Output the (X, Y) coordinate of the center of the cell containing the given text.  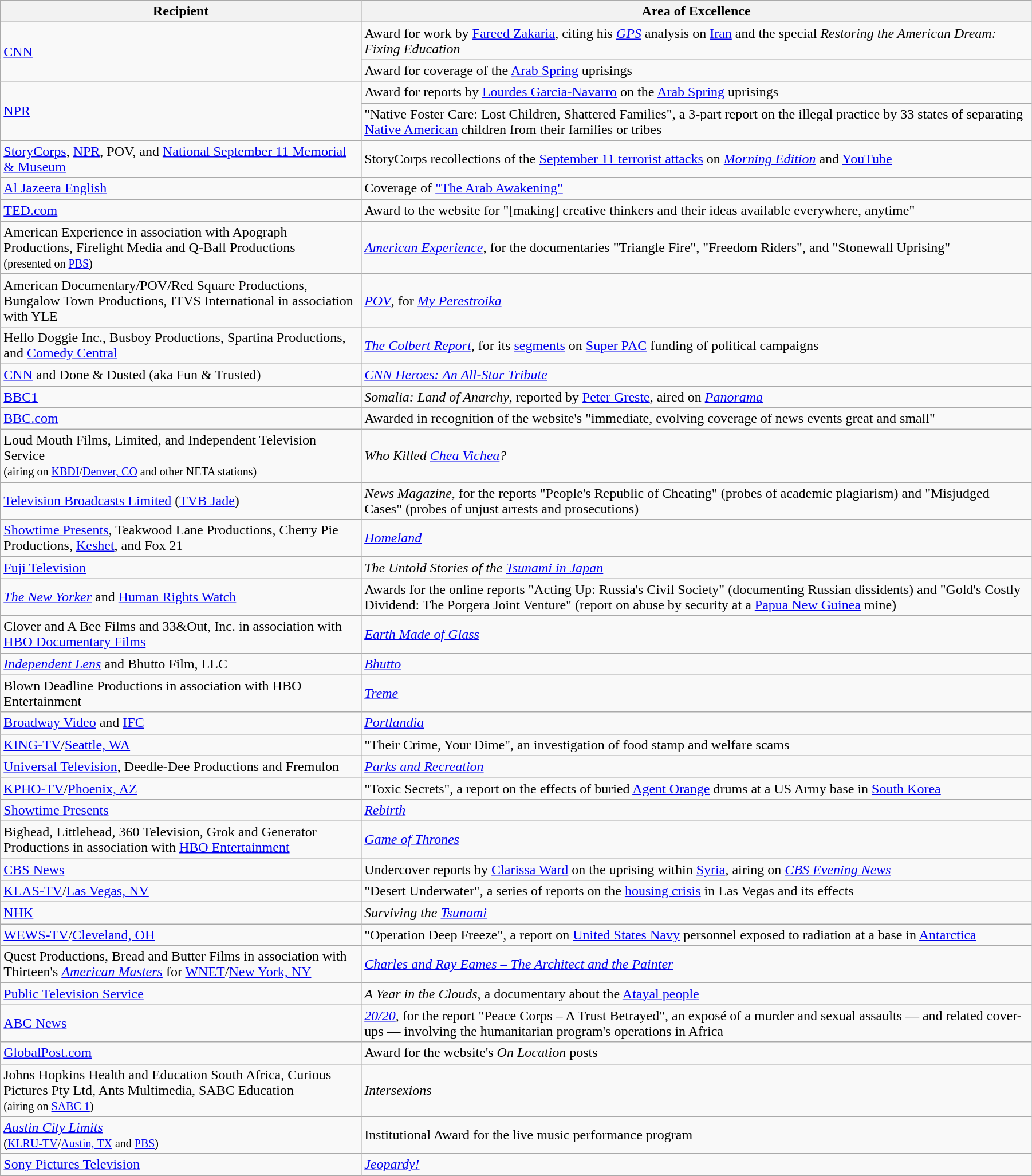
Award for coverage of the Arab Spring uprisings (696, 70)
WEWS-TV/Cleveland, OH (181, 935)
Award for the website's On Location posts (696, 1053)
Television Broadcasts Limited (TVB Jade) (181, 501)
Johns Hopkins Health and Education South Africa, Curious Pictures Pty Ltd, Ants Multimedia, SABC Education(airing on SABC 1) (181, 1090)
ABC News (181, 1023)
Charles and Ray Eames – The Architect and the Painter (696, 965)
The Colbert Report, for its segments on Super PAC funding of political campaigns (696, 345)
KPHO-TV/Phoenix, AZ (181, 788)
Quest Productions, Bread and Butter Films in association with Thirteen's American Masters for WNET/New York, NY (181, 965)
StoryCorps recollections of the September 11 terrorist attacks on Morning Edition and YouTube (696, 159)
A Year in the Clouds, a documentary about the Atayal people (696, 994)
Public Television Service (181, 994)
Universal Television, Deedle-Dee Productions and Fremulon (181, 766)
Bhutto (696, 664)
Surviving the Tsunami (696, 913)
Bighead, Littlehead, 360 Television, Grok and Generator Productions in association with HBO Entertainment (181, 840)
NPR (181, 111)
Rebirth (696, 810)
Undercover reports by Clarissa Ward on the uprising within Syria, airing on CBS Evening News (696, 869)
Award for reports by Lourdes Garcia-Navarro on the Arab Spring uprisings (696, 92)
"Operation Deep Freeze", a report on United States Navy personnel exposed to radiation at a base in Antarctica (696, 935)
StoryCorps, NPR, POV, and National September 11 Memorial & Museum (181, 159)
Fuji Television (181, 568)
NHK (181, 913)
Institutional Award for the live music performance program (696, 1135)
Intersexions (696, 1090)
Coverage of "The Arab Awakening" (696, 188)
"Toxic Secrets", a report on the effects of buried Agent Orange drums at a US Army base in South Korea (696, 788)
American Experience, for the documentaries "Triangle Fire", "Freedom Riders", and "Stonewall Uprising" (696, 247)
Independent Lens and Bhutto Film, LLC (181, 664)
Austin City Limits(KLRU-TV/Austin, TX and PBS) (181, 1135)
"Desert Underwater", a series of reports on the housing crisis in Las Vegas and its effects (696, 891)
POV, for My Perestroika (696, 300)
Clover and A Bee Films and 33&Out, Inc. in association with HBO Documentary Films (181, 635)
The Untold Stories of the Tsunami in Japan (696, 568)
Broadway Video and IFC (181, 723)
CBS News (181, 869)
"Their Crime, Your Dime", an investigation of food stamp and welfare scams (696, 745)
Earth Made of Glass (696, 635)
Awarded in recognition of the website's "immediate, evolving coverage of news events great and small" (696, 419)
Al Jazeera English (181, 188)
KING-TV/Seattle, WA (181, 745)
American Experience in association with Apograph Productions, Firelight Media and Q-Ball Productions(presented on PBS) (181, 247)
Sony Pictures Television (181, 1165)
BBC.com (181, 419)
Area of Excellence (696, 11)
The New Yorker and Human Rights Watch (181, 597)
CNN and Done & Dusted (aka Fun & Trusted) (181, 375)
Somalia: Land of Anarchy, reported by Peter Greste, aired on Panorama (696, 397)
Parks and Recreation (696, 766)
Blown Deadline Productions in association with HBO Entertainment (181, 693)
Who Killed Chea Vichea? (696, 456)
TED.com (181, 210)
Award to the website for "[making] creative thinkers and their ideas available everywhere, anytime" (696, 210)
Jeopardy! (696, 1165)
Recipient (181, 11)
KLAS-TV/Las Vegas, NV (181, 891)
Treme (696, 693)
Showtime Presents, Teakwood Lane Productions, Cherry Pie Productions, Keshet, and Fox 21 (181, 538)
Showtime Presents (181, 810)
BBC1 (181, 397)
GlobalPost.com (181, 1053)
Loud Mouth Films, Limited, and Independent Television Service(airing on KBDI/Denver, CO and other NETA stations) (181, 456)
Game of Thrones (696, 840)
CNN (181, 52)
Portlandia (696, 723)
American Documentary/POV/Red Square Productions, Bungalow Town Productions, ITVS International in association with YLE (181, 300)
Homeland (696, 538)
CNN Heroes: An All-Star Tribute (696, 375)
Hello Doggie Inc., Busboy Productions, Spartina Productions, and Comedy Central (181, 345)
Award for work by Fareed Zakaria, citing his GPS analysis on Iran and the special Restoring the American Dream: Fixing Education (696, 41)
